Provide the (x, y) coordinate of the cell's center where the given text is located.  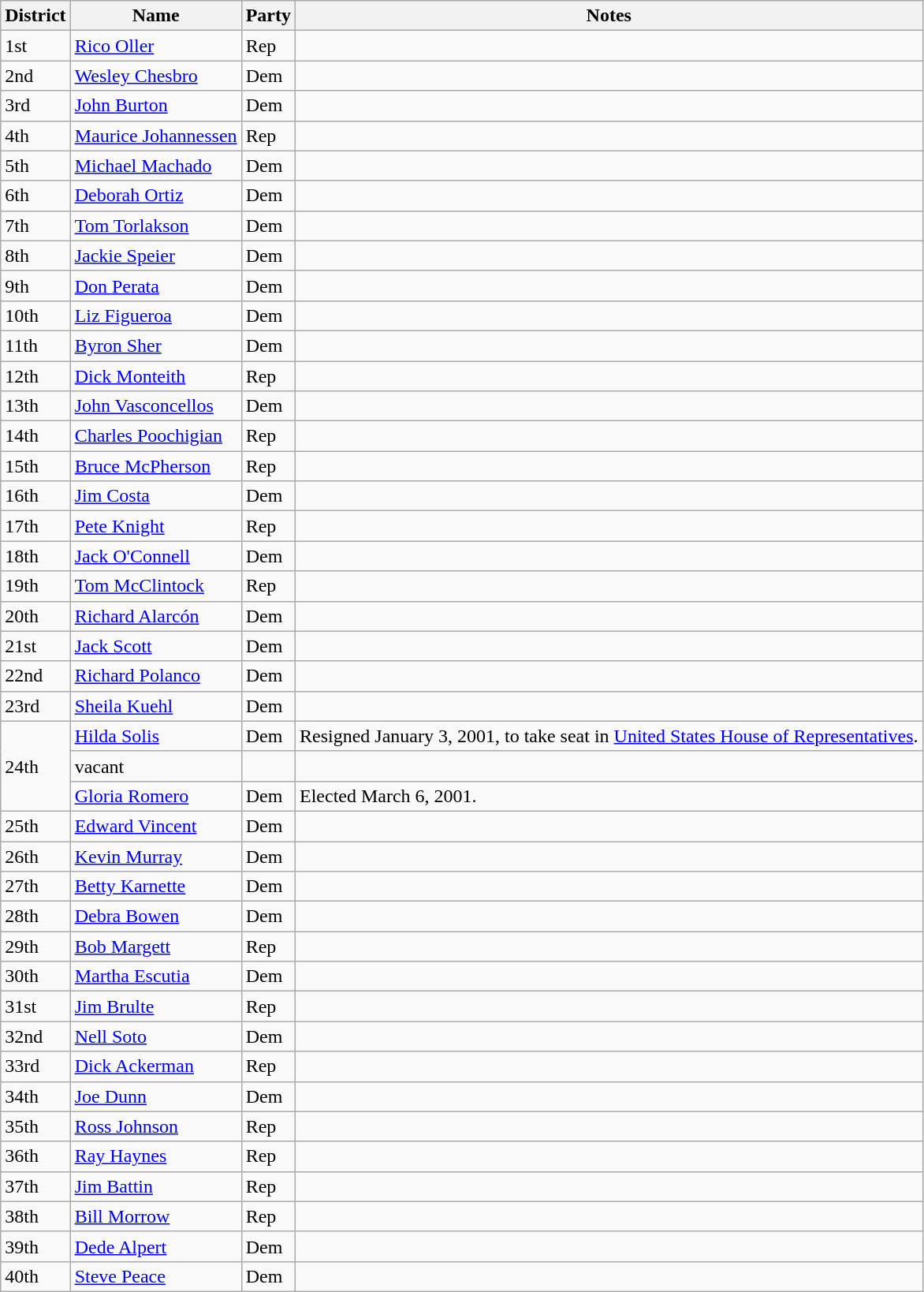
6th (35, 196)
Byron Sher (156, 345)
Betty Karnette (156, 887)
Richard Alarcón (156, 616)
John Burton (156, 106)
31st (35, 1006)
27th (35, 887)
Richard Polanco (156, 676)
Liz Figueroa (156, 316)
35th (35, 1126)
Gloria Romero (156, 796)
16th (35, 496)
2nd (35, 76)
Ray Haynes (156, 1156)
Edward Vincent (156, 826)
Maurice Johannessen (156, 136)
17th (35, 526)
Charles Poochigian (156, 436)
Jim Battin (156, 1186)
15th (35, 466)
Bruce McPherson (156, 466)
38th (35, 1216)
Debra Bowen (156, 917)
Hilda Solis (156, 736)
Tom McClintock (156, 586)
18th (35, 556)
Deborah Ortiz (156, 196)
30th (35, 976)
Michael Machado (156, 166)
29th (35, 947)
7th (35, 226)
Bill Morrow (156, 1216)
Dick Monteith (156, 376)
23rd (35, 706)
Jack Scott (156, 646)
21st (35, 646)
1st (35, 46)
3rd (35, 106)
14th (35, 436)
Jackie Speier (156, 256)
40th (35, 1276)
37th (35, 1186)
26th (35, 856)
Martha Escutia (156, 976)
8th (35, 256)
Party (268, 16)
Tom Torlakson (156, 226)
28th (35, 917)
25th (35, 826)
9th (35, 286)
11th (35, 345)
Sheila Kuehl (156, 706)
33rd (35, 1066)
Nell Soto (156, 1036)
Resigned January 3, 2001, to take seat in United States House of Representatives. (609, 736)
34th (35, 1096)
Wesley Chesbro (156, 76)
Kevin Murray (156, 856)
12th (35, 376)
10th (35, 316)
39th (35, 1246)
Name (156, 16)
John Vasconcellos (156, 406)
Dede Alpert (156, 1246)
Jim Costa (156, 496)
Notes (609, 16)
13th (35, 406)
22nd (35, 676)
Elected March 6, 2001. (609, 796)
Rico Oller (156, 46)
Bob Margett (156, 947)
vacant (156, 766)
36th (35, 1156)
Jim Brulte (156, 1006)
Jack O'Connell (156, 556)
District (35, 16)
32nd (35, 1036)
Dick Ackerman (156, 1066)
Don Perata (156, 286)
20th (35, 616)
5th (35, 166)
4th (35, 136)
Ross Johnson (156, 1126)
Pete Knight (156, 526)
19th (35, 586)
Joe Dunn (156, 1096)
24th (35, 766)
Steve Peace (156, 1276)
